Identify which cell holds the provided text, then report its (X, Y) central coordinate. 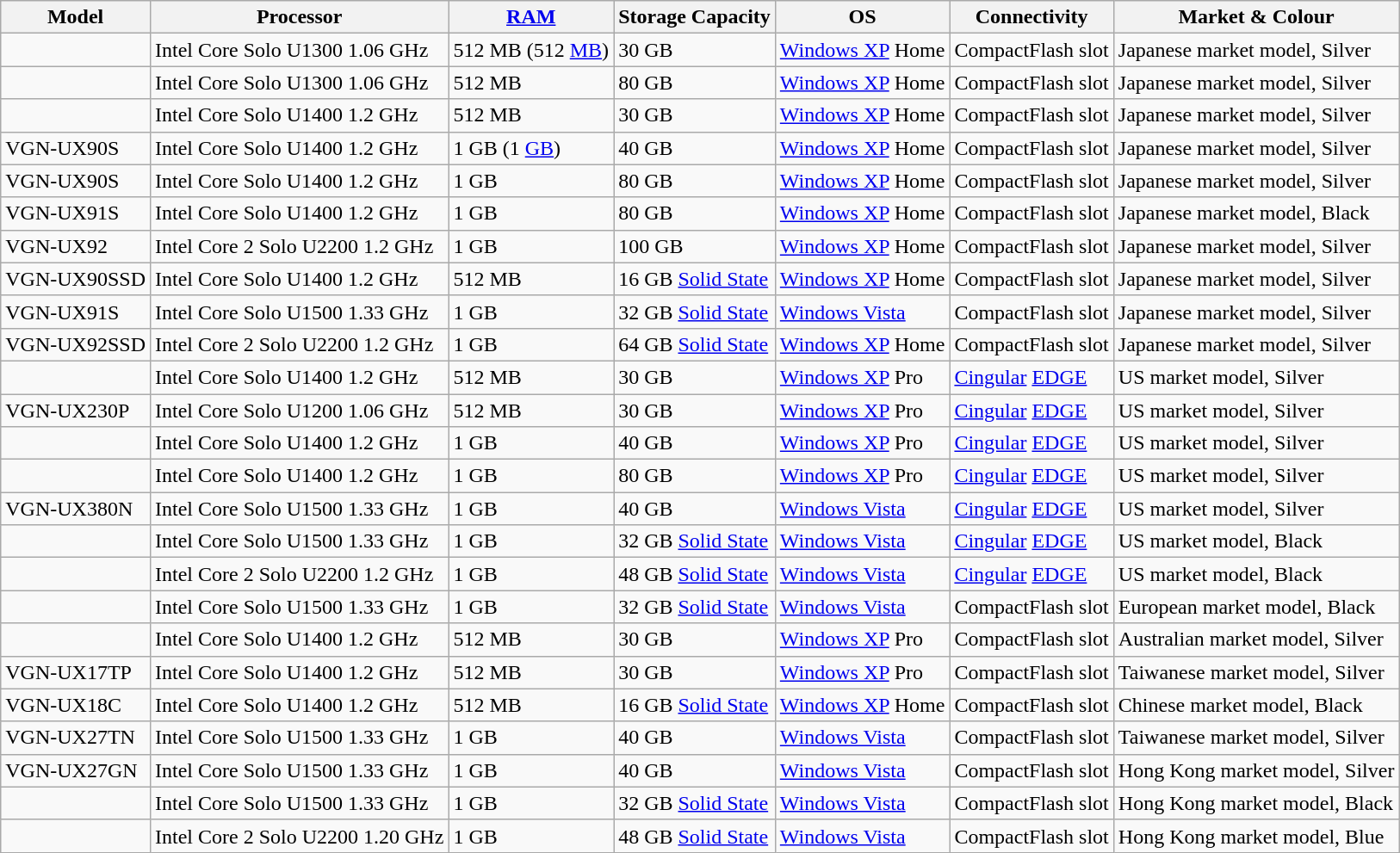
Connectivity (1031, 17)
VGN-UX92 (76, 246)
European market model, Black (1256, 607)
Model (76, 17)
VGN-UX17TP (76, 672)
VGN-UX90SSD (76, 279)
Processor (299, 17)
100 GB (695, 246)
VGN-UX380N (76, 509)
512 MB (512 MB) (531, 50)
64 GB Solid State (695, 344)
VGN-UX230P (76, 411)
RAM (531, 17)
Hong Kong market model, Black (1256, 803)
Chinese market model, Black (1256, 705)
Australian market model, Silver (1256, 640)
OS (863, 17)
Market & Colour (1256, 17)
1 GB (1 GB) (531, 148)
VGN-UX18C (76, 705)
Hong Kong market model, Silver (1256, 770)
Storage Capacity (695, 17)
VGN-UX92SSD (76, 344)
Intel Core Solo U1200 1.06 GHz (299, 411)
VGN-UX27TN (76, 738)
VGN-UX27GN (76, 770)
Japanese market model, Black (1256, 213)
Intel Core 2 Solo U2200 1.20 GHz (299, 836)
Hong Kong market model, Blue (1256, 836)
